Return the [X, Y] coordinate for the center point of the cell that contains the specified text.  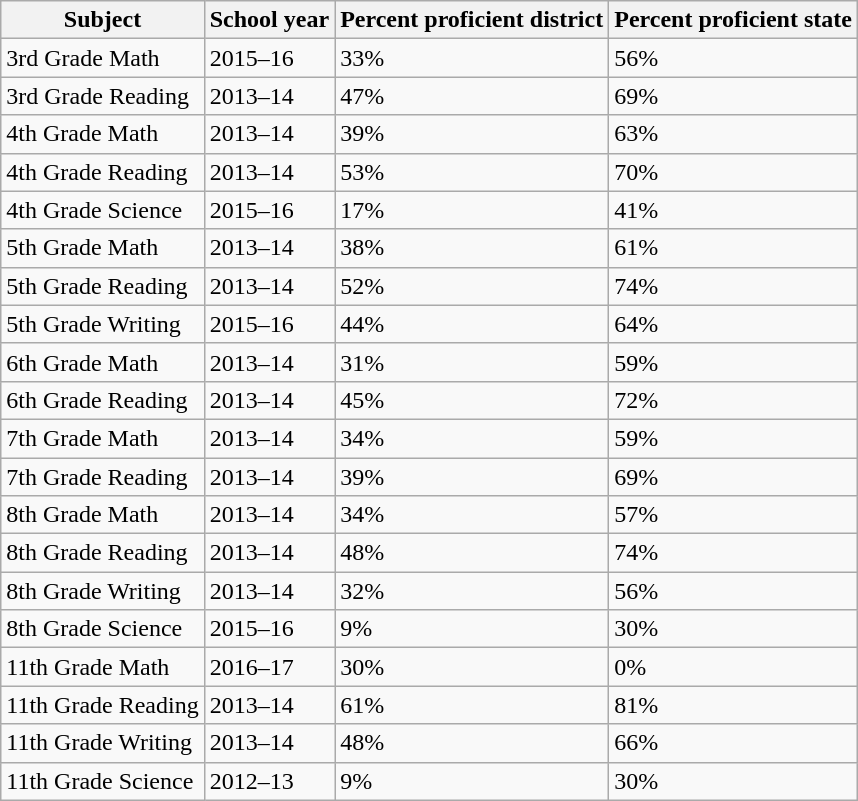
32% [472, 591]
72% [734, 400]
64% [734, 324]
8th Grade Reading [102, 553]
Percent proficient state [734, 20]
38% [472, 248]
52% [472, 286]
4th Grade Reading [102, 172]
7th Grade Reading [102, 477]
6th Grade Math [102, 362]
47% [472, 96]
8th Grade Science [102, 629]
5th Grade Math [102, 248]
81% [734, 705]
17% [472, 210]
2012–13 [269, 781]
41% [734, 210]
44% [472, 324]
11th Grade Math [102, 667]
11th Grade Writing [102, 743]
57% [734, 515]
66% [734, 743]
4th Grade Science [102, 210]
31% [472, 362]
3rd Grade Math [102, 58]
45% [472, 400]
2016–17 [269, 667]
4th Grade Math [102, 134]
8th Grade Writing [102, 591]
5th Grade Writing [102, 324]
Subject [102, 20]
70% [734, 172]
53% [472, 172]
8th Grade Math [102, 515]
School year [269, 20]
0% [734, 667]
3rd Grade Reading [102, 96]
11th Grade Reading [102, 705]
Percent proficient district [472, 20]
6th Grade Reading [102, 400]
7th Grade Math [102, 438]
5th Grade Reading [102, 286]
33% [472, 58]
11th Grade Science [102, 781]
63% [734, 134]
